Output the (X, Y) coordinate of the center of the cell containing the given text.  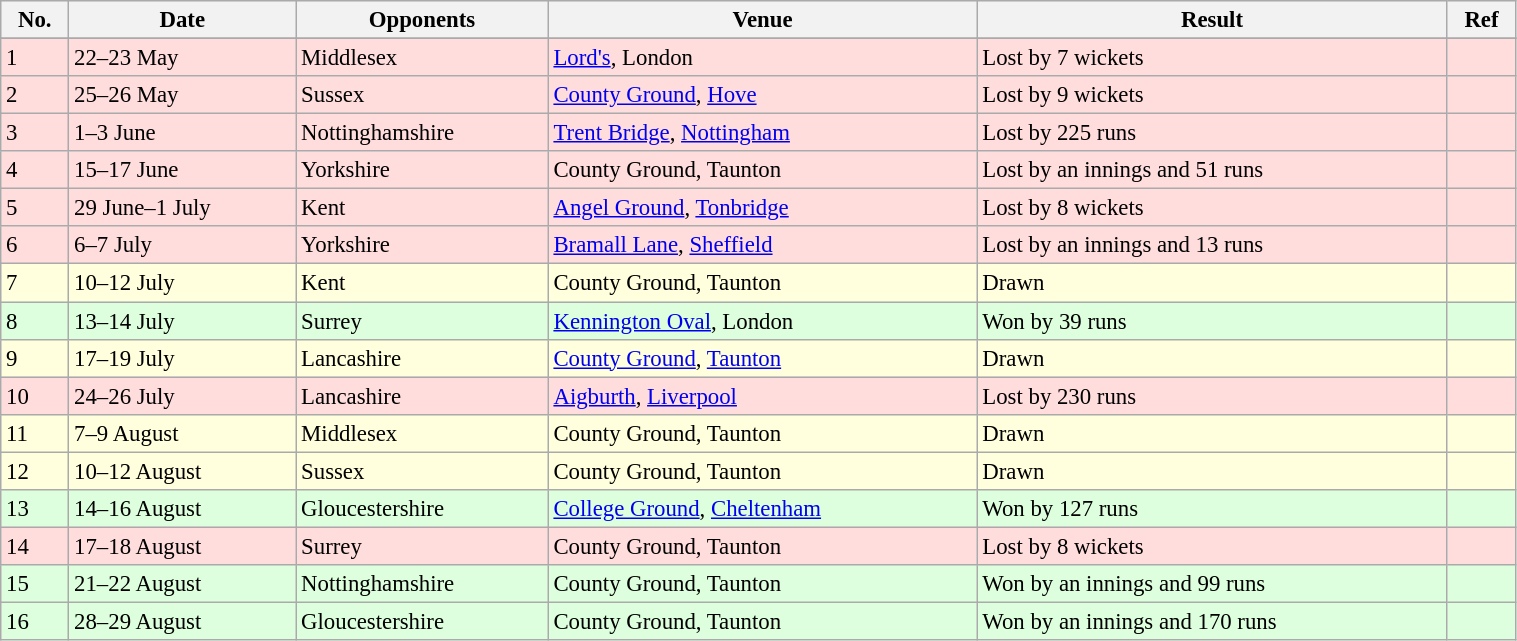
Won by an innings and 99 runs (1212, 584)
10–12 August (182, 471)
11 (35, 433)
3 (35, 133)
10–12 July (182, 283)
Won by an innings and 170 runs (1212, 621)
7–9 August (182, 433)
13 (35, 509)
15 (35, 584)
Won by 127 runs (1212, 509)
County Ground, Hove (762, 95)
17–19 July (182, 358)
14–16 August (182, 509)
22–23 May (182, 58)
6 (35, 245)
8 (35, 321)
1 (35, 58)
7 (35, 283)
24–26 July (182, 396)
16 (35, 621)
Aigburth, Liverpool (762, 396)
10 (35, 396)
14 (35, 546)
Lost by 7 wickets (1212, 58)
9 (35, 358)
28–29 August (182, 621)
Trent Bridge, Nottingham (762, 133)
Lost by an innings and 13 runs (1212, 245)
Lost by 230 runs (1212, 396)
29 June–1 July (182, 208)
13–14 July (182, 321)
Venue (762, 20)
Result (1212, 20)
12 (35, 471)
1–3 June (182, 133)
15–17 June (182, 170)
College Ground, Cheltenham (762, 509)
No. (35, 20)
21–22 August (182, 584)
Lost by 9 wickets (1212, 95)
2 (35, 95)
6–7 July (182, 245)
Ref (1482, 20)
Won by 39 runs (1212, 321)
5 (35, 208)
4 (35, 170)
Angel Ground, Tonbridge (762, 208)
Lord's, London (762, 58)
Opponents (422, 20)
Bramall Lane, Sheffield (762, 245)
Kennington Oval, London (762, 321)
25–26 May (182, 95)
17–18 August (182, 546)
Lost by an innings and 51 runs (1212, 170)
Lost by 225 runs (1212, 133)
Date (182, 20)
